Search for the cell housing the specified text and yield its (x, y) center coordinate. 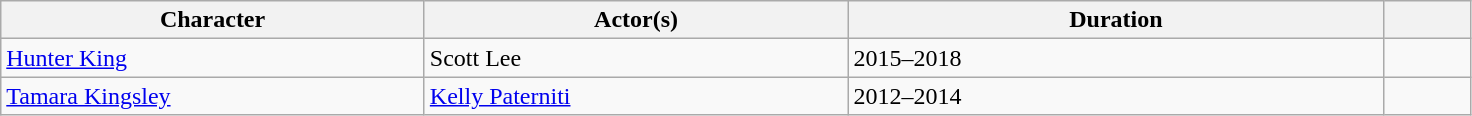
Kelly Paterniti (636, 96)
Tamara Kingsley (213, 96)
Hunter King (213, 58)
Actor(s) (636, 20)
Scott Lee (636, 58)
Character (213, 20)
2015–2018 (1116, 58)
2012–2014 (1116, 96)
Duration (1116, 20)
